Locate the cell with the specified text and output its [x, y] center coordinate. 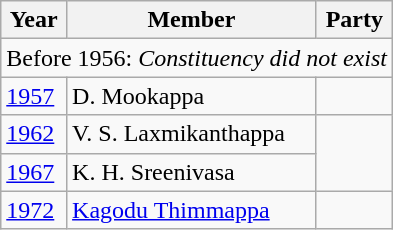
1967 [34, 172]
V. S. Laxmikanthappa [192, 134]
1957 [34, 96]
Kagodu Thimmappa [192, 210]
Member [192, 20]
Year [34, 20]
1972 [34, 210]
K. H. Sreenivasa [192, 172]
Party [354, 20]
Before 1956: Constituency did not exist [197, 58]
1962 [34, 134]
D. Mookappa [192, 96]
